Search for the cell housing the specified text and yield its [x, y] center coordinate. 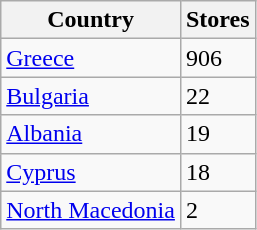
Albania [91, 134]
2 [218, 210]
18 [218, 172]
North Macedonia [91, 210]
22 [218, 96]
Stores [218, 20]
906 [218, 58]
19 [218, 134]
Greece [91, 58]
Cyprus [91, 172]
Bulgaria [91, 96]
Country [91, 20]
